Scan for the cell matching the given text and deliver its [X, Y] coordinate at center. 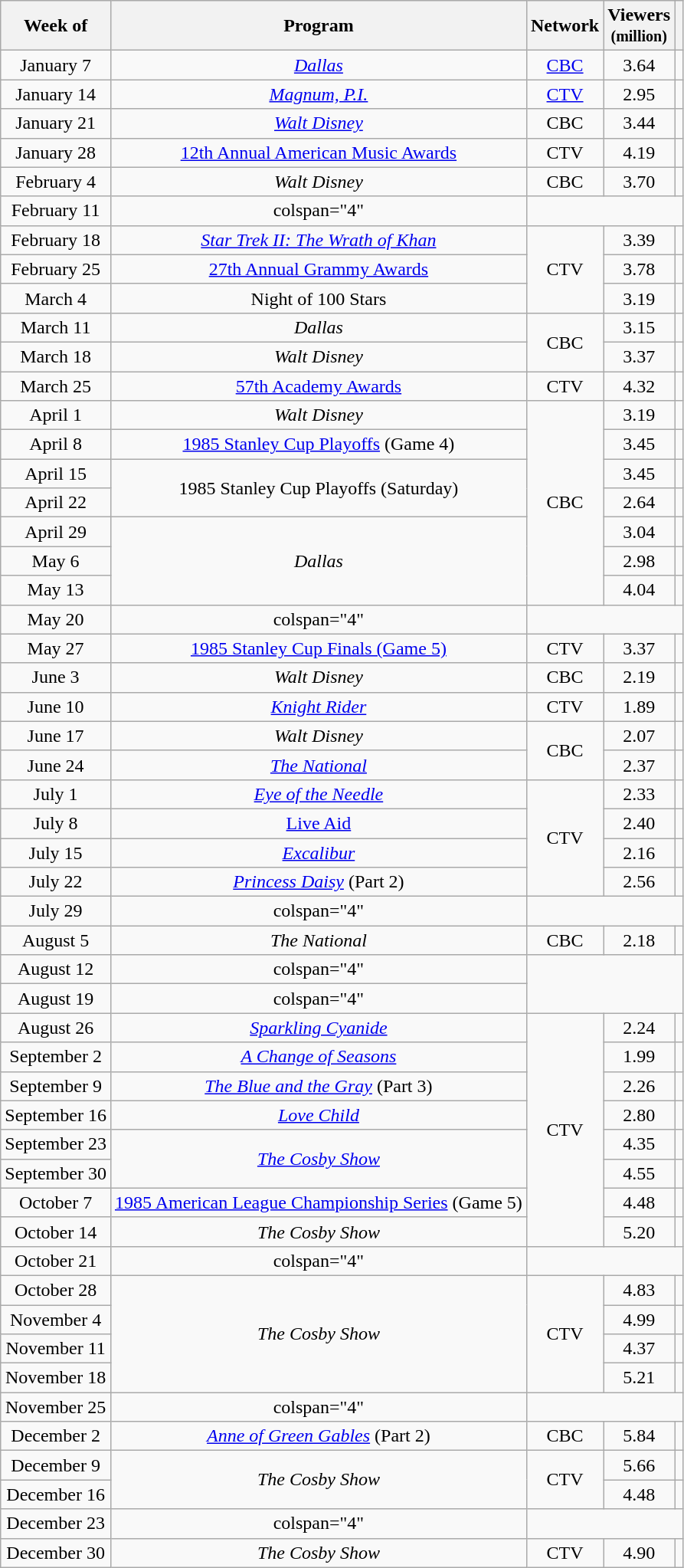
December 23 [56, 1524]
2.37 [639, 765]
4.83 [639, 1290]
3.04 [639, 532]
December 2 [56, 1436]
2.56 [639, 882]
4.37 [639, 1349]
November 25 [56, 1407]
March 18 [56, 356]
5.66 [639, 1465]
2.07 [639, 736]
2.24 [639, 1028]
April 1 [56, 415]
4.55 [639, 1173]
A Change of Seasons [319, 1057]
Magnum, P.I. [319, 94]
November 4 [56, 1319]
Network [565, 26]
2.64 [639, 503]
June 10 [56, 707]
2.80 [639, 1115]
1985 Stanley Cup Finals (Game 5) [319, 648]
1.89 [639, 707]
3.44 [639, 123]
July 29 [56, 911]
June 17 [56, 736]
2.33 [639, 794]
February 18 [56, 240]
Live Aid [319, 823]
August 19 [56, 999]
Love Child [319, 1115]
April 22 [56, 503]
October 21 [56, 1261]
4.32 [639, 385]
Week of [56, 26]
3.39 [639, 240]
August 26 [56, 1028]
June 24 [56, 765]
July 22 [56, 882]
December 16 [56, 1494]
The Blue and the Gray (Part 3) [319, 1086]
2.26 [639, 1086]
1.99 [639, 1057]
May 20 [56, 619]
4.90 [639, 1553]
3.78 [639, 269]
2.95 [639, 94]
September 16 [56, 1115]
Sparkling Cyanide [319, 1028]
September 2 [56, 1057]
Eye of the Needle [319, 794]
October 28 [56, 1290]
12th Annual American Music Awards [319, 153]
1985 Stanley Cup Playoffs (Saturday) [319, 488]
2.18 [639, 940]
April 29 [56, 532]
January 7 [56, 65]
January 28 [56, 153]
August 5 [56, 940]
May 27 [56, 648]
January 14 [56, 94]
Knight Rider [319, 707]
December 30 [56, 1553]
Star Trek II: The Wrath of Khan [319, 240]
3.15 [639, 327]
March 25 [56, 385]
September 30 [56, 1173]
November 11 [56, 1349]
Night of 100 Stars [319, 298]
4.04 [639, 590]
January 21 [56, 123]
Program [319, 26]
February 25 [56, 269]
4.35 [639, 1144]
4.19 [639, 153]
May 13 [56, 590]
2.19 [639, 677]
5.84 [639, 1436]
August 12 [56, 969]
July 8 [56, 823]
March 4 [56, 298]
February 11 [56, 211]
1985 American League Championship Series (Game 5) [319, 1202]
September 9 [56, 1086]
June 3 [56, 677]
November 18 [56, 1378]
April 8 [56, 444]
1985 Stanley Cup Playoffs (Game 4) [319, 444]
February 4 [56, 182]
July 15 [56, 853]
27th Annual Grammy Awards [319, 269]
Anne of Green Gables (Part 2) [319, 1436]
September 23 [56, 1144]
April 15 [56, 474]
2.40 [639, 823]
5.21 [639, 1378]
July 1 [56, 794]
3.64 [639, 65]
2.16 [639, 853]
57th Academy Awards [319, 385]
3.70 [639, 182]
May 6 [56, 561]
Excalibur [319, 853]
October 14 [56, 1232]
October 7 [56, 1202]
2.98 [639, 561]
December 9 [56, 1465]
4.99 [639, 1319]
March 11 [56, 327]
Princess Daisy (Part 2) [319, 882]
5.20 [639, 1232]
Viewers(million) [639, 26]
